Output the [X, Y] coordinate of the center of the cell containing the given text.  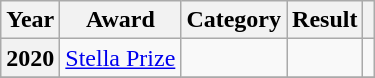
Category [234, 20]
Year [30, 20]
2020 [30, 58]
Stella Prize [120, 58]
Award [120, 20]
Result [325, 20]
